Search for the cell housing the specified text and yield its [x, y] center coordinate. 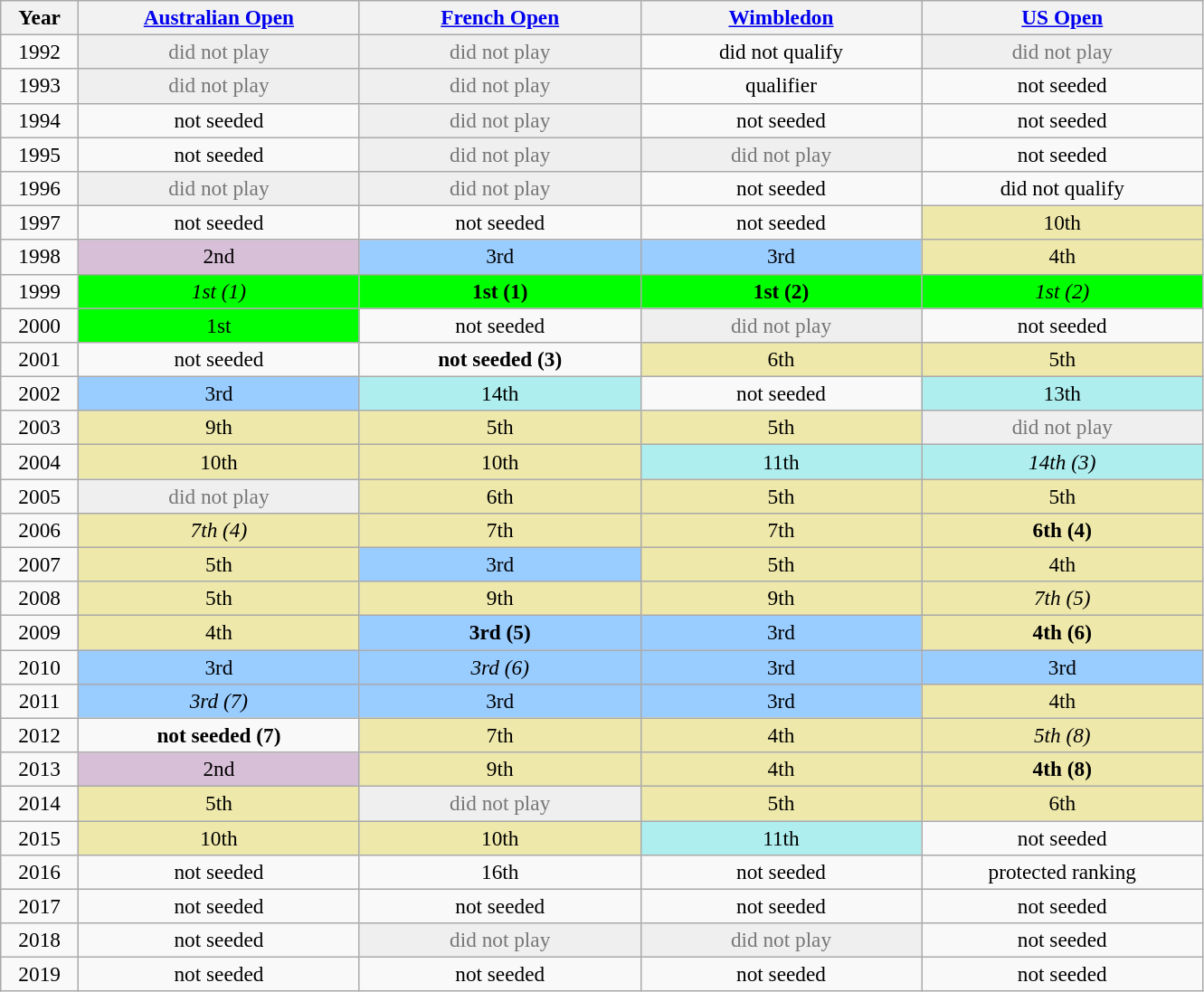
6th (4) [1062, 530]
4th (6) [1062, 632]
2012 [40, 735]
1997 [40, 222]
2013 [40, 769]
1st [219, 325]
3rd (6) [499, 666]
2018 [40, 940]
Year [40, 17]
1994 [40, 120]
2003 [40, 428]
16th [499, 872]
2015 [40, 837]
2001 [40, 359]
not seeded (3) [499, 359]
2017 [40, 906]
14th (3) [1062, 461]
1993 [40, 86]
protected ranking [1062, 872]
2005 [40, 496]
2004 [40, 461]
not seeded (7) [219, 735]
2016 [40, 872]
2007 [40, 564]
Australian Open [219, 17]
2000 [40, 325]
1992 [40, 52]
3rd (5) [499, 632]
2002 [40, 393]
French Open [499, 17]
4th (8) [1062, 769]
1995 [40, 154]
7th (5) [1062, 599]
2008 [40, 599]
14th [499, 393]
qualifier [782, 86]
2019 [40, 974]
2011 [40, 701]
1998 [40, 257]
1999 [40, 291]
1996 [40, 188]
2009 [40, 632]
3rd (7) [219, 701]
US Open [1062, 17]
7th (4) [219, 530]
2014 [40, 803]
2006 [40, 530]
2010 [40, 666]
5th (8) [1062, 735]
Wimbledon [782, 17]
13th [1062, 393]
